Extract the [X, Y] coordinate from the center of the cell holding the provided text.  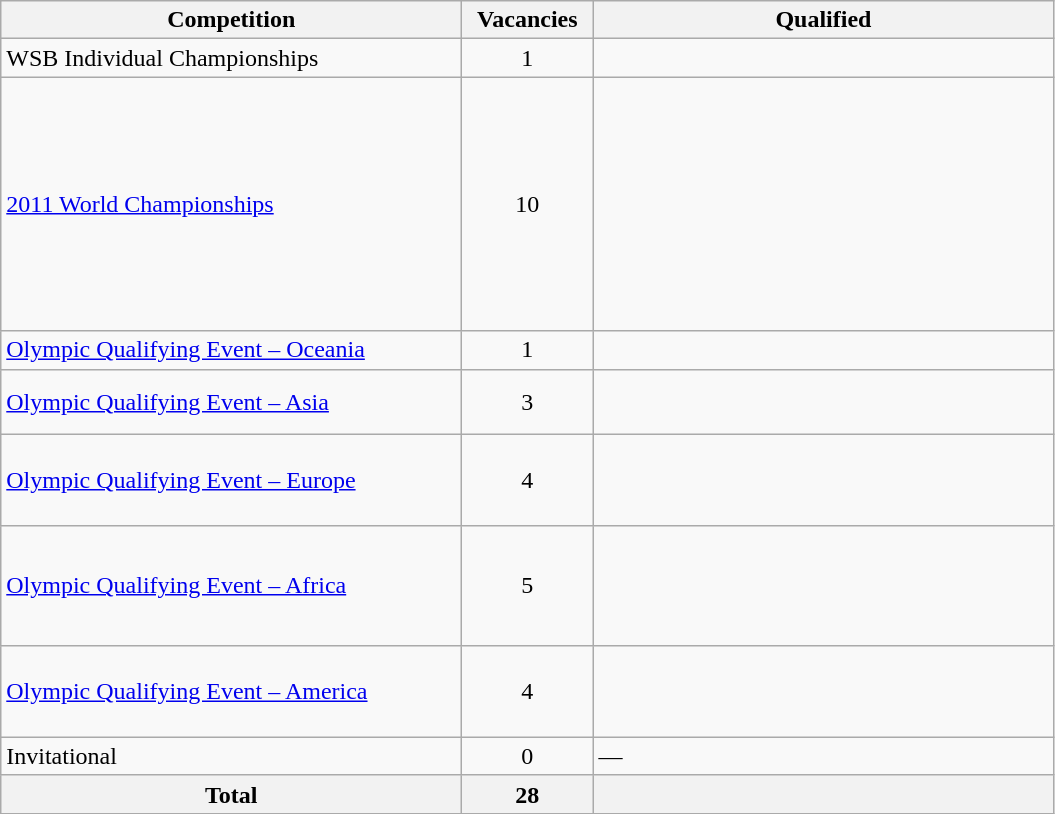
3 [528, 402]
Olympic Qualifying Event – Europe [232, 480]
Total [232, 794]
10 [528, 204]
28 [528, 794]
Olympic Qualifying Event – America [232, 691]
Invitational [232, 756]
Qualified [824, 20]
2011 World Championships [232, 204]
Olympic Qualifying Event – Oceania [232, 350]
— [824, 756]
WSB Individual Championships [232, 58]
Olympic Qualifying Event – Asia [232, 402]
Vacancies [528, 20]
5 [528, 586]
Competition [232, 20]
Olympic Qualifying Event – Africa [232, 586]
0 [528, 756]
